Identify which cell holds the provided text, then report its (x, y) central coordinate. 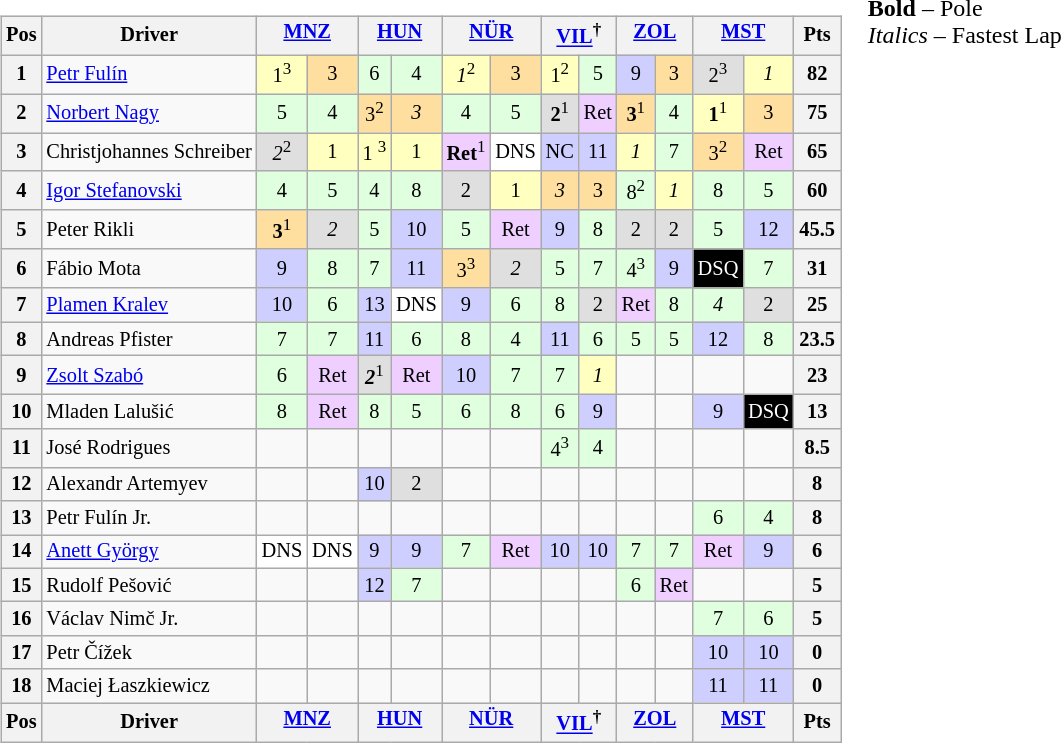
Igor Stefanovski (148, 190)
NC (560, 152)
14 (21, 551)
José Rodrigues (148, 448)
Andreas Pfister (148, 339)
Fábio Mota (148, 268)
Václav Nimč Jr. (148, 619)
Plamen Kralev (148, 305)
17 (21, 652)
8.5 (818, 448)
Petr Čížek (148, 652)
Alexandr Artemyev (148, 484)
Anett György (148, 551)
Zsolt Szabó (148, 376)
16 (21, 619)
23.5 (818, 339)
18 (21, 686)
22 (282, 152)
Maciej Łaszkiewicz (148, 686)
65 (818, 152)
Christjohannes Schreiber (148, 152)
Ret1 (466, 152)
60 (818, 190)
Petr Fulín Jr. (148, 518)
Rudolf Pešović (148, 585)
1 3 (374, 152)
45.5 (818, 230)
Norbert Nagy (148, 114)
Mladen Lalušić (148, 412)
Peter Rikli (148, 230)
25 (818, 305)
75 (818, 114)
33 (466, 268)
15 (21, 585)
Petr Fulín (148, 74)
